From the cell containing the given text, extract its center point as (X, Y) coordinate. 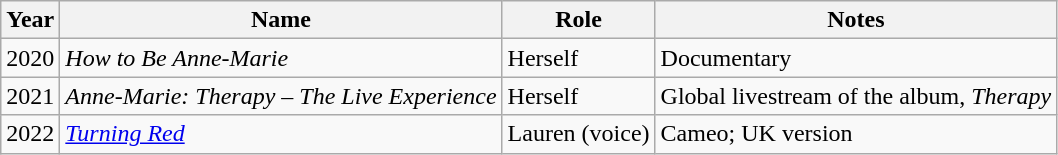
Year (30, 20)
Lauren (voice) (578, 134)
Global livestream of the album, Therapy (856, 96)
Cameo; UK version (856, 134)
Name (281, 20)
Documentary (856, 58)
Anne-Marie: Therapy – The Live Experience (281, 96)
2022 (30, 134)
Notes (856, 20)
Turning Red (281, 134)
2020 (30, 58)
2021 (30, 96)
How to Be Anne-Marie (281, 58)
Role (578, 20)
